From the cell containing the given text, extract its center point as [X, Y] coordinate. 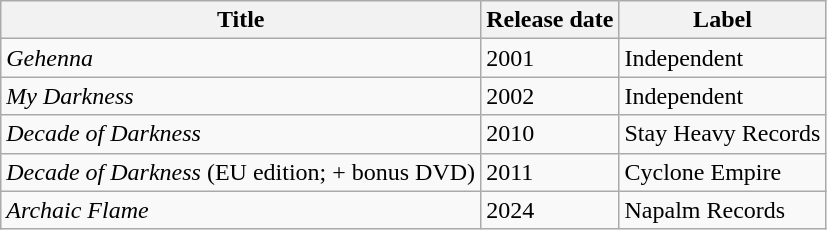
2024 [550, 210]
Decade of Darkness (EU edition; + bonus DVD) [241, 172]
Stay Heavy Records [722, 134]
Release date [550, 20]
Label [722, 20]
2001 [550, 58]
My Darkness [241, 96]
Gehenna [241, 58]
Title [241, 20]
2002 [550, 96]
Napalm Records [722, 210]
2010 [550, 134]
2011 [550, 172]
Decade of Darkness [241, 134]
Archaic Flame [241, 210]
Cyclone Empire [722, 172]
